Extract the [X, Y] coordinate from the center of the cell holding the provided text.  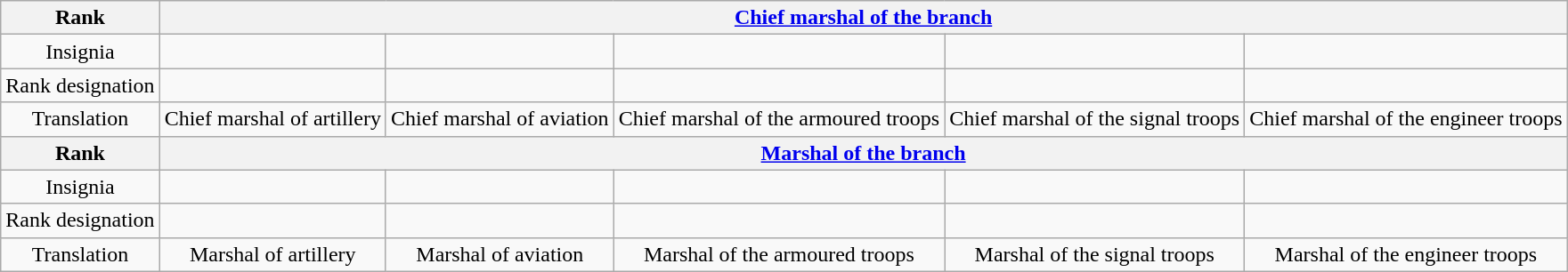
Chief marshal of the signal troops [1095, 119]
Chief marshal of the engineer troops [1406, 119]
Chief marshal of the branch [864, 18]
Marshal of the branch [864, 153]
Marshal of the armoured troops [779, 254]
Chief marshal of artillery [272, 119]
Marshal of aviation [500, 254]
Marshal of artillery [272, 254]
Chief marshal of the armoured troops [779, 119]
Marshal of the engineer troops [1406, 254]
Chief marshal of aviation [500, 119]
Marshal of the signal troops [1095, 254]
